Identify which cell holds the provided text, then report its [X, Y] central coordinate. 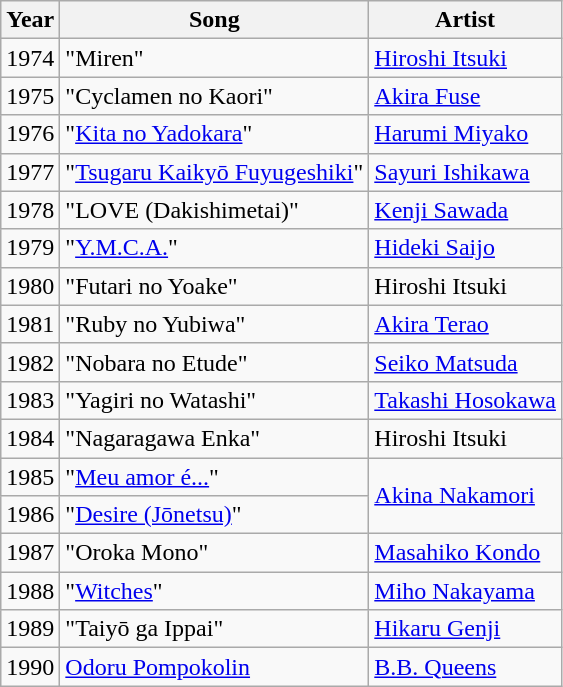
B.B. Queens [466, 667]
1983 [30, 400]
Hideki Saijo [466, 248]
1981 [30, 324]
Miho Nakayama [466, 591]
"Meu amor é..." [214, 477]
Takashi Hosokawa [466, 400]
1977 [30, 172]
1989 [30, 629]
"Nagaragawa Enka" [214, 438]
1985 [30, 477]
Year [30, 20]
Harumi Miyako [466, 134]
"Oroka Mono" [214, 553]
Song [214, 20]
1986 [30, 515]
Hikaru Genji [466, 629]
"Ruby no Yubiwa" [214, 324]
"Tsugaru Kaikyō Fuyugeshiki" [214, 172]
"Taiyō ga Ippai" [214, 629]
Akira Fuse [466, 96]
1979 [30, 248]
"Cyclamen no Kaori" [214, 96]
"Futari no Yoake" [214, 286]
1988 [30, 591]
1975 [30, 96]
1984 [30, 438]
Kenji Sawada [466, 210]
"Desire (Jōnetsu)" [214, 515]
1980 [30, 286]
Akina Nakamori [466, 496]
Sayuri Ishikawa [466, 172]
Artist [466, 20]
1990 [30, 667]
"Y.M.C.A." [214, 248]
"Nobara no Etude" [214, 362]
Masahiko Kondo [466, 553]
"LOVE (Dakishimetai)" [214, 210]
1982 [30, 362]
1987 [30, 553]
1974 [30, 58]
"Yagiri no Watashi" [214, 400]
"Witches" [214, 591]
"Kita no Yadokara" [214, 134]
Seiko Matsuda [466, 362]
1976 [30, 134]
Akira Terao [466, 324]
Odoru Pompokolin [214, 667]
1978 [30, 210]
"Miren" [214, 58]
